Locate the cell with the specified text and output its [x, y] center coordinate. 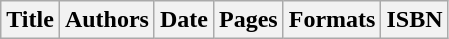
Title [30, 20]
Formats [332, 20]
ISBN [414, 20]
Pages [248, 20]
Authors [106, 20]
Date [184, 20]
